Return (x, y) of the center of cell containing provided text 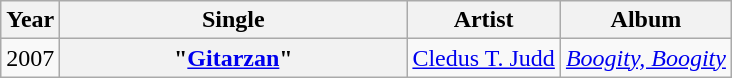
Boogity, Boogity (646, 58)
Single (234, 20)
2007 (30, 58)
Year (30, 20)
Cledus T. Judd (484, 58)
Artist (484, 20)
"Gitarzan" (234, 58)
Album (646, 20)
